For the text-containing cell, return its midpoint in (x, y) coordinate format. 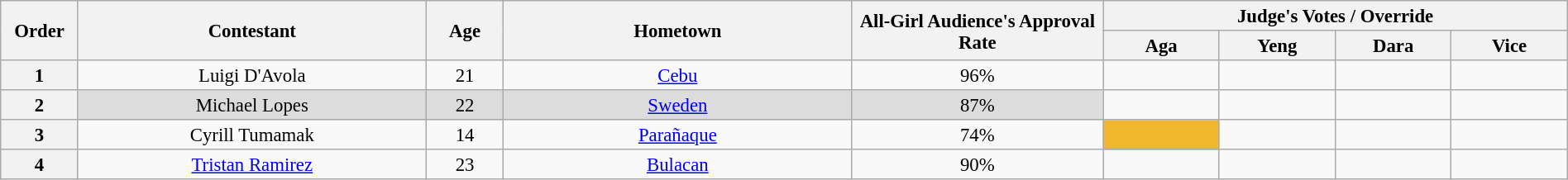
Contestant (251, 31)
Michael Lopes (251, 105)
All-Girl Audience's Approval Rate (978, 31)
23 (465, 164)
22 (465, 105)
Bulacan (678, 164)
Hometown (678, 31)
90% (978, 164)
Cebu (678, 75)
Yeng (1277, 45)
3 (40, 135)
Parañaque (678, 135)
4 (40, 164)
Tristan Ramirez (251, 164)
Aga (1161, 45)
Order (40, 31)
Judge's Votes / Override (1335, 16)
Cyrill Tumamak (251, 135)
14 (465, 135)
87% (978, 105)
Age (465, 31)
2 (40, 105)
96% (978, 75)
Luigi D'Avola (251, 75)
1 (40, 75)
21 (465, 75)
74% (978, 135)
Sweden (678, 105)
Vice (1509, 45)
Dara (1394, 45)
